Scan for the cell matching the given text and deliver its (X, Y) coordinate at center. 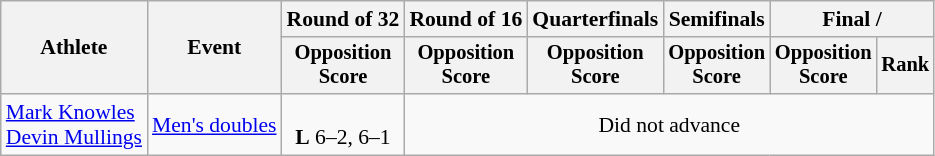
Event (214, 48)
Did not advance (669, 124)
Mark KnowlesDevin Mullings (74, 124)
Round of 16 (466, 19)
Men's doubles (214, 124)
Round of 32 (344, 19)
L 6–2, 6–1 (344, 124)
Athlete (74, 48)
Final / (852, 19)
Semifinals (716, 19)
Quarterfinals (595, 19)
Rank (906, 66)
